Search for the cell housing the specified text and yield its (x, y) center coordinate. 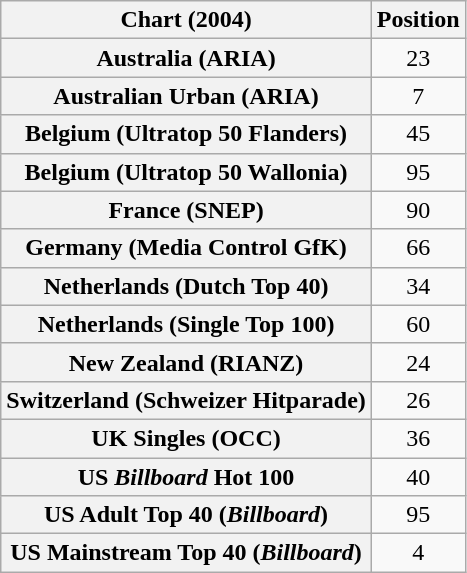
36 (418, 438)
60 (418, 324)
Chart (2004) (186, 20)
24 (418, 362)
Belgium (Ultratop 50 Flanders) (186, 134)
Position (418, 20)
66 (418, 248)
90 (418, 210)
45 (418, 134)
23 (418, 58)
40 (418, 477)
US Adult Top 40 (Billboard) (186, 515)
7 (418, 96)
Australia (ARIA) (186, 58)
US Billboard Hot 100 (186, 477)
Netherlands (Dutch Top 40) (186, 286)
Belgium (Ultratop 50 Wallonia) (186, 172)
Switzerland (Schweizer Hitparade) (186, 400)
4 (418, 553)
New Zealand (RIANZ) (186, 362)
US Mainstream Top 40 (Billboard) (186, 553)
26 (418, 400)
Netherlands (Single Top 100) (186, 324)
Australian Urban (ARIA) (186, 96)
UK Singles (OCC) (186, 438)
Germany (Media Control GfK) (186, 248)
34 (418, 286)
France (SNEP) (186, 210)
